Provide the (x, y) coordinate of the cell's center where the given text is located.  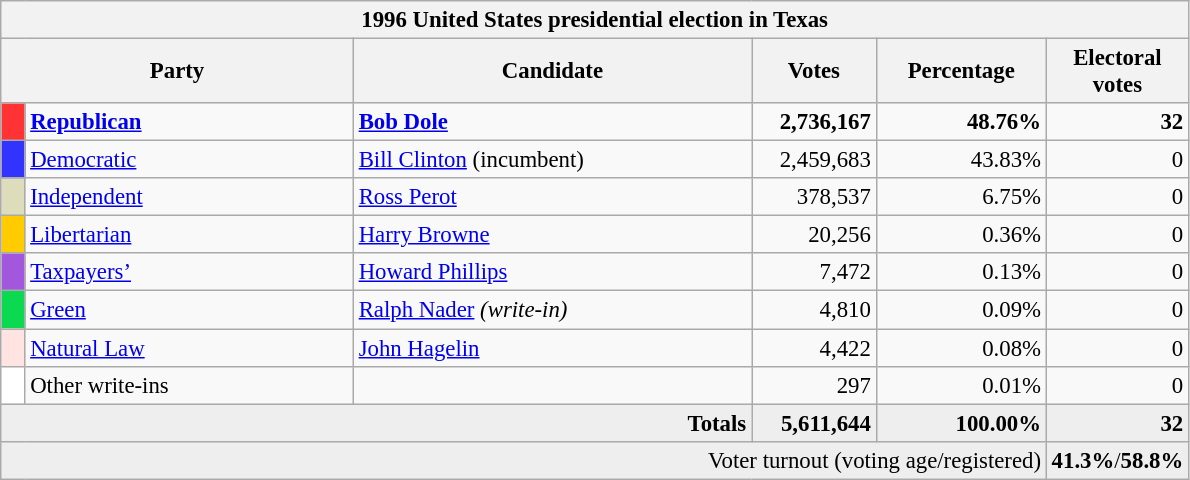
4,810 (814, 310)
0.08% (961, 348)
Harry Browne (552, 235)
Ross Perot (552, 197)
Voter turnout (voting age/registered) (524, 460)
Taxpayers’ (189, 273)
0.13% (961, 273)
Howard Phillips (552, 273)
378,537 (814, 197)
John Hagelin (552, 348)
48.76% (961, 122)
Candidate (552, 72)
1996 United States presidential election in Texas (595, 20)
Party (178, 72)
Votes (814, 72)
7,472 (814, 273)
Independent (189, 197)
Electoral votes (1117, 72)
Natural Law (189, 348)
Green (189, 310)
100.00% (961, 423)
Percentage (961, 72)
Republican (189, 122)
0.36% (961, 235)
20,256 (814, 235)
Other write-ins (189, 385)
0.09% (961, 310)
Ralph Nader (write-in) (552, 310)
4,422 (814, 348)
41.3%/58.8% (1117, 460)
5,611,644 (814, 423)
6.75% (961, 197)
Bill Clinton (incumbent) (552, 160)
Totals (376, 423)
2,459,683 (814, 160)
Libertarian (189, 235)
Democratic (189, 160)
43.83% (961, 160)
2,736,167 (814, 122)
297 (814, 385)
0.01% (961, 385)
Bob Dole (552, 122)
